For the text-containing cell, return its midpoint in (X, Y) coordinate format. 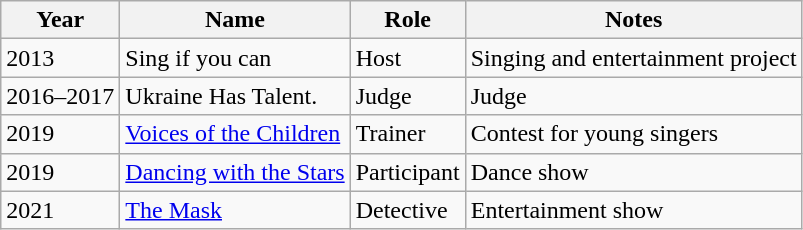
Contest for young singers (634, 134)
Detective (408, 210)
Sing if you can (235, 58)
2013 (60, 58)
Year (60, 20)
Participant (408, 172)
Entertainment show (634, 210)
Role (408, 20)
Host (408, 58)
Singing and entertainment project (634, 58)
2021 (60, 210)
Voices of the Children (235, 134)
The Mask (235, 210)
Notes (634, 20)
Ukraine Has Talent. (235, 96)
Name (235, 20)
Trainer (408, 134)
Dancing with the Stars (235, 172)
2016–2017 (60, 96)
Dance show (634, 172)
